For the text-containing cell, return its midpoint in (x, y) coordinate format. 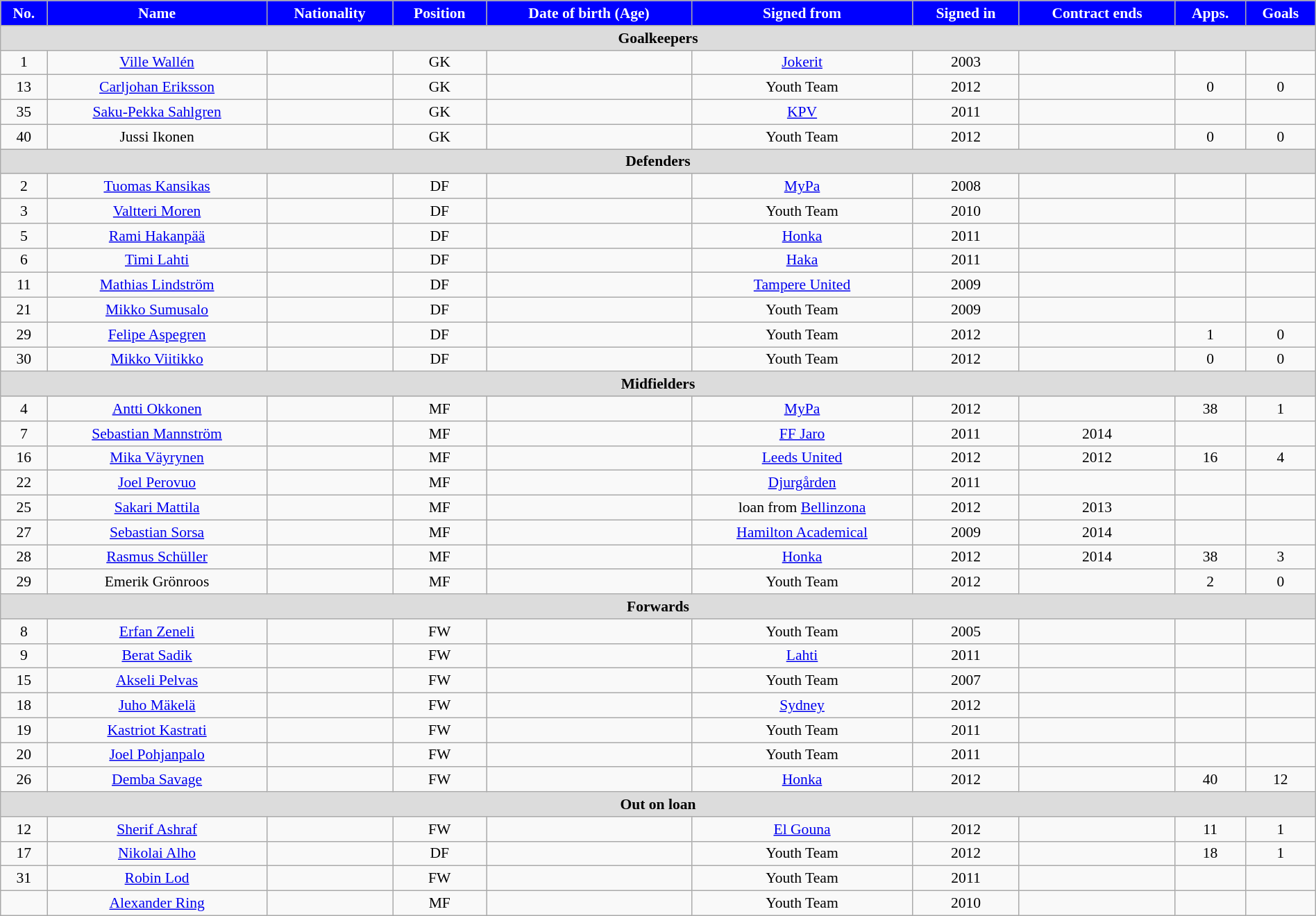
Sherif Ashraf (157, 829)
Saku-Pekka Sahlgren (157, 112)
Defenders (658, 162)
Forwards (658, 607)
31 (24, 879)
Sydney (802, 706)
Valtteri Moren (157, 211)
15 (24, 681)
19 (24, 730)
Position (440, 13)
Robin Lod (157, 879)
Apps. (1210, 13)
Nikolai Alho (157, 854)
17 (24, 854)
7 (24, 434)
Name (157, 13)
Lahti (802, 656)
Joel Pohjanpalo (157, 755)
Signed in (966, 13)
Juho Mäkelä (157, 706)
Mika Väyrynen (157, 458)
Jussi Ikonen (157, 137)
30 (24, 359)
FF Jaro (802, 434)
Out on loan (658, 804)
Kastriot Kastrati (157, 730)
Mathias Lindström (157, 285)
6 (24, 260)
Carljohan Eriksson (157, 87)
8 (24, 631)
Hamilton Academical (802, 532)
13 (24, 87)
Midfielders (658, 384)
Goals (1280, 13)
Alexander Ring (157, 904)
Mikko Viitikko (157, 359)
Mikko Sumusalo (157, 310)
Jokerit (802, 62)
loan from Bellinzona (802, 508)
2003 (966, 62)
No. (24, 13)
Contract ends (1097, 13)
Nationality (329, 13)
Djurgården (802, 483)
9 (24, 656)
2005 (966, 631)
Haka (802, 260)
Tampere United (802, 285)
35 (24, 112)
2013 (1097, 508)
Sebastian Sorsa (157, 532)
Joel Perovuo (157, 483)
Goalkeepers (658, 38)
El Gouna (802, 829)
2007 (966, 681)
Ville Wallén (157, 62)
28 (24, 557)
2008 (966, 187)
Tuomas Kansikas (157, 187)
22 (24, 483)
Signed from (802, 13)
Akseli Pelvas (157, 681)
Sakari Mattila (157, 508)
Rami Hakanpää (157, 236)
Antti Okkonen (157, 409)
Emerik Grönroos (157, 582)
5 (24, 236)
20 (24, 755)
27 (24, 532)
Leeds United (802, 458)
Demba Savage (157, 780)
Timi Lahti (157, 260)
Felipe Aspegren (157, 334)
Date of birth (Age) (589, 13)
Rasmus Schüller (157, 557)
26 (24, 780)
25 (24, 508)
21 (24, 310)
Erfan Zeneli (157, 631)
KPV (802, 112)
Berat Sadik (157, 656)
Sebastian Mannström (157, 434)
